Capture the cell that displays the provided text and extract its (x, y) central coordinate. 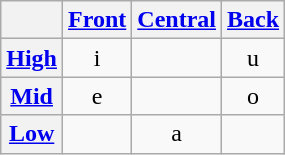
i (98, 58)
u (254, 58)
Back (254, 20)
o (254, 96)
High (32, 58)
Low (32, 134)
Central (177, 20)
Front (98, 20)
Mid (32, 96)
a (177, 134)
e (98, 96)
